Provide the (X, Y) coordinate of the cell's center where the given text is located.  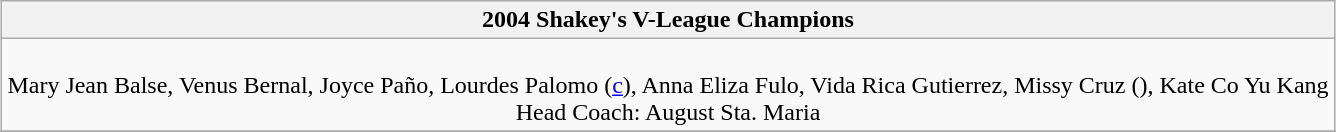
2004 Shakey's V-League Champions (668, 20)
